Scan for the cell matching the given text and deliver its (X, Y) coordinate at center. 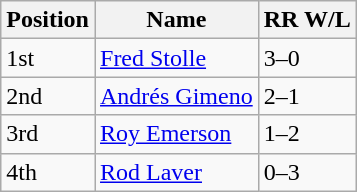
Fred Stolle (176, 58)
0–3 (307, 172)
1–2 (307, 134)
Position (48, 20)
RR W/L (307, 20)
4th (48, 172)
Name (176, 20)
Roy Emerson (176, 134)
Andrés Gimeno (176, 96)
2nd (48, 96)
3rd (48, 134)
3–0 (307, 58)
Rod Laver (176, 172)
1st (48, 58)
2–1 (307, 96)
